Identify which cell holds the provided text, then report its [x, y] central coordinate. 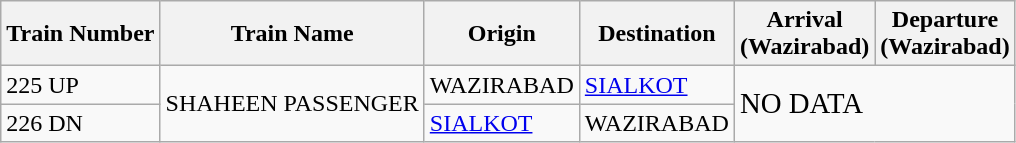
Departure(Wazirabad) [945, 34]
Origin [502, 34]
226 DN [80, 123]
SHAHEEN PASSENGER [292, 104]
Train Number [80, 34]
Destination [656, 34]
Train Name [292, 34]
NO DATA [874, 104]
Arrival(Wazirabad) [804, 34]
225 UP [80, 85]
